For the text-containing cell, return its midpoint in [X, Y] coordinate format. 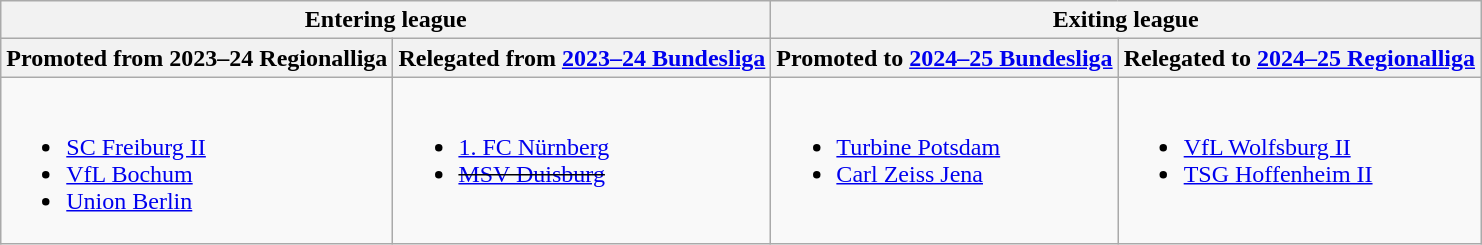
VfL Wolfsburg IITSG Hoffenheim II [1299, 160]
Exiting league [1126, 20]
Promoted to 2024–25 Bundesliga [944, 58]
Relegated from 2023–24 Bundesliga [582, 58]
Promoted from 2023–24 Regionalliga [197, 58]
Turbine PotsdamCarl Zeiss Jena [944, 160]
Relegated to 2024–25 Regionalliga [1299, 58]
Entering league [386, 20]
SC Freiburg IIVfL BochumUnion Berlin [197, 160]
1. FC NürnbergMSV Duisburg [582, 160]
